Find where the given text appears and provide that cell's center as [x, y] coordinate. 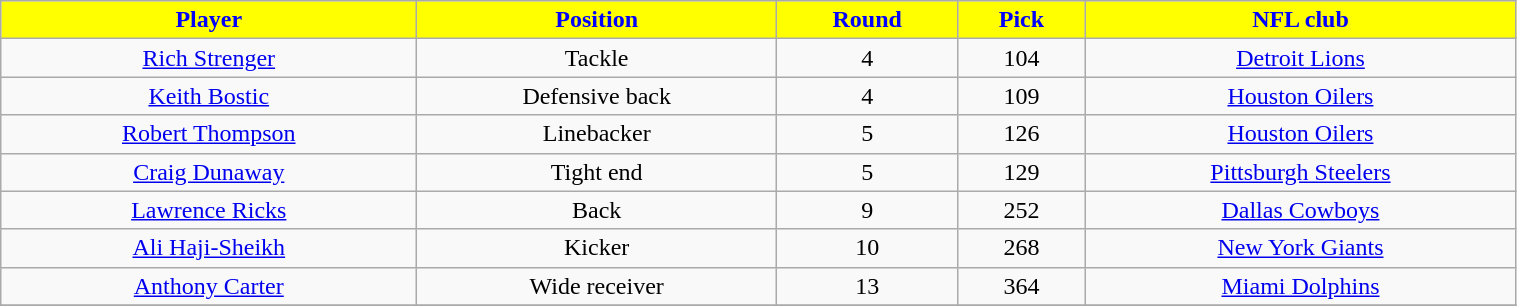
13 [868, 286]
268 [1022, 248]
104 [1022, 58]
Back [597, 210]
Linebacker [597, 134]
Pick [1022, 20]
Round [868, 20]
Pittsburgh Steelers [1300, 172]
Tight end [597, 172]
Kicker [597, 248]
Player [209, 20]
Wide receiver [597, 286]
252 [1022, 210]
Miami Dolphins [1300, 286]
NFL club [1300, 20]
Ali Haji-Sheikh [209, 248]
10 [868, 248]
126 [1022, 134]
New York Giants [1300, 248]
Dallas Cowboys [1300, 210]
Keith Bostic [209, 96]
Anthony Carter [209, 286]
Rich Strenger [209, 58]
9 [868, 210]
Tackle [597, 58]
109 [1022, 96]
129 [1022, 172]
Robert Thompson [209, 134]
Detroit Lions [1300, 58]
Craig Dunaway [209, 172]
364 [1022, 286]
Position [597, 20]
Defensive back [597, 96]
Lawrence Ricks [209, 210]
